Scan for the cell matching the given text and deliver its [x, y] coordinate at center. 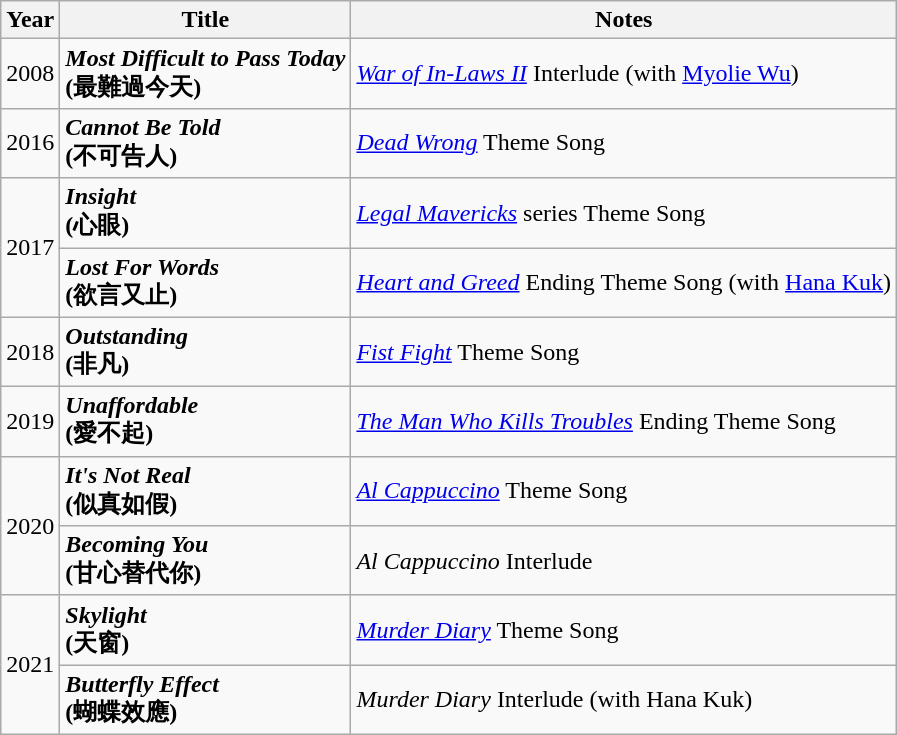
It's Not Real(似真如假) [206, 491]
Skylight(天窗) [206, 630]
2020 [30, 526]
2019 [30, 422]
Dead Wrong Theme Song [624, 143]
Unaffordable(愛不起) [206, 422]
Cannot Be Told(不可告人) [206, 143]
2016 [30, 143]
Al Cappuccino Interlude [624, 561]
Heart and Greed Ending Theme Song (with Hana Kuk) [624, 283]
Butterfly Effect(蝴蝶效應) [206, 700]
Murder Diary Theme Song [624, 630]
2018 [30, 352]
Title [206, 20]
Legal Mavericks series Theme Song [624, 213]
Murder Diary Interlude (with Hana Kuk) [624, 700]
Becoming You(甘心替代你) [206, 561]
Year [30, 20]
Outstanding(非凡) [206, 352]
The Man Who Kills Troubles Ending Theme Song [624, 422]
Insight(心眼) [206, 213]
War of In-Laws II Interlude (with Myolie Wu) [624, 74]
Lost For Words(欲言又止) [206, 283]
Most Difficult to Pass Today(最難過今天) [206, 74]
2021 [30, 664]
2008 [30, 74]
Notes [624, 20]
Fist Fight Theme Song [624, 352]
Al Cappuccino Theme Song [624, 491]
2017 [30, 248]
